Return (X, Y) of the center of cell containing provided text 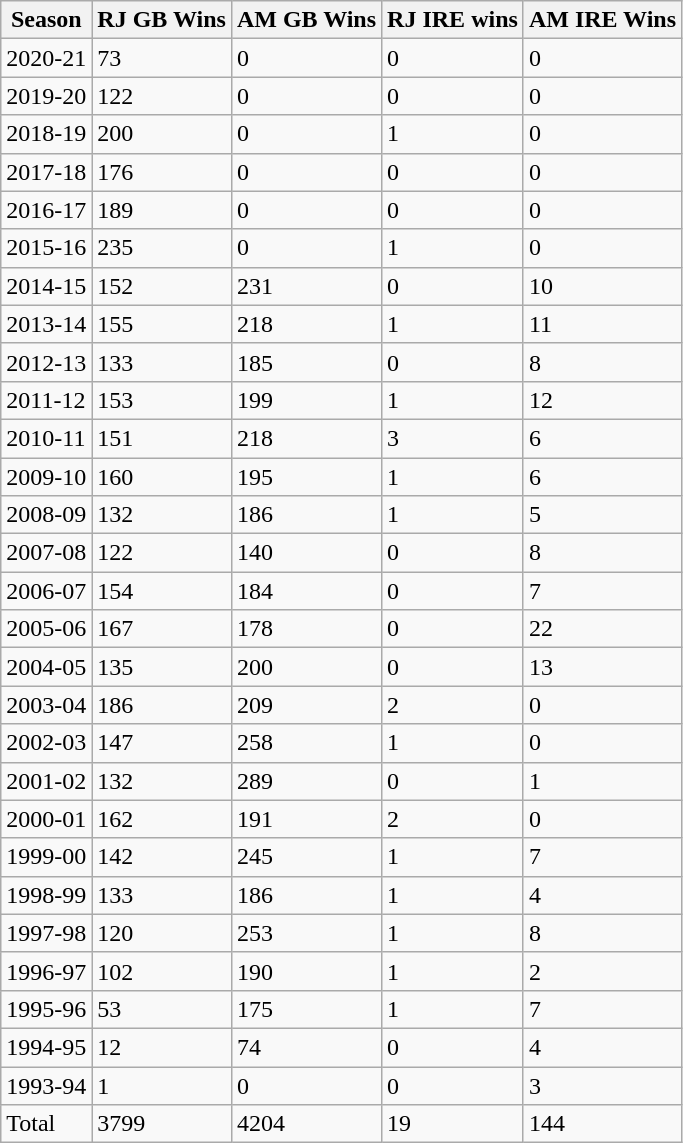
2001-02 (46, 781)
144 (602, 1124)
11 (602, 324)
199 (306, 400)
1994-95 (46, 1047)
AM IRE Wins (602, 20)
2009-10 (46, 477)
142 (162, 857)
2008-09 (46, 515)
4204 (306, 1124)
3799 (162, 1124)
2016-17 (46, 210)
140 (306, 553)
160 (162, 477)
178 (306, 629)
2004-05 (46, 667)
5 (602, 515)
2014-15 (46, 286)
184 (306, 591)
2015-16 (46, 248)
2019-20 (46, 96)
289 (306, 781)
AM GB Wins (306, 20)
53 (162, 1009)
120 (162, 933)
2011-12 (46, 400)
167 (162, 629)
162 (162, 819)
155 (162, 324)
22 (602, 629)
253 (306, 933)
2003-04 (46, 705)
2020-21 (46, 58)
2013-14 (46, 324)
2006-07 (46, 591)
147 (162, 743)
13 (602, 667)
RJ GB Wins (162, 20)
74 (306, 1047)
195 (306, 477)
RJ IRE wins (453, 20)
185 (306, 362)
1997-98 (46, 933)
102 (162, 971)
1996-97 (46, 971)
2005-06 (46, 629)
151 (162, 438)
235 (162, 248)
190 (306, 971)
258 (306, 743)
2010-11 (46, 438)
189 (162, 210)
152 (162, 286)
1999-00 (46, 857)
2007-08 (46, 553)
153 (162, 400)
2002-03 (46, 743)
135 (162, 667)
1995-96 (46, 1009)
Total (46, 1124)
209 (306, 705)
2000-01 (46, 819)
231 (306, 286)
2017-18 (46, 172)
176 (162, 172)
73 (162, 58)
191 (306, 819)
154 (162, 591)
Season (46, 20)
2018-19 (46, 134)
1993-94 (46, 1085)
10 (602, 286)
19 (453, 1124)
175 (306, 1009)
245 (306, 857)
1998-99 (46, 895)
2012-13 (46, 362)
